Find where the given text appears and provide that cell's center as (x, y) coordinate. 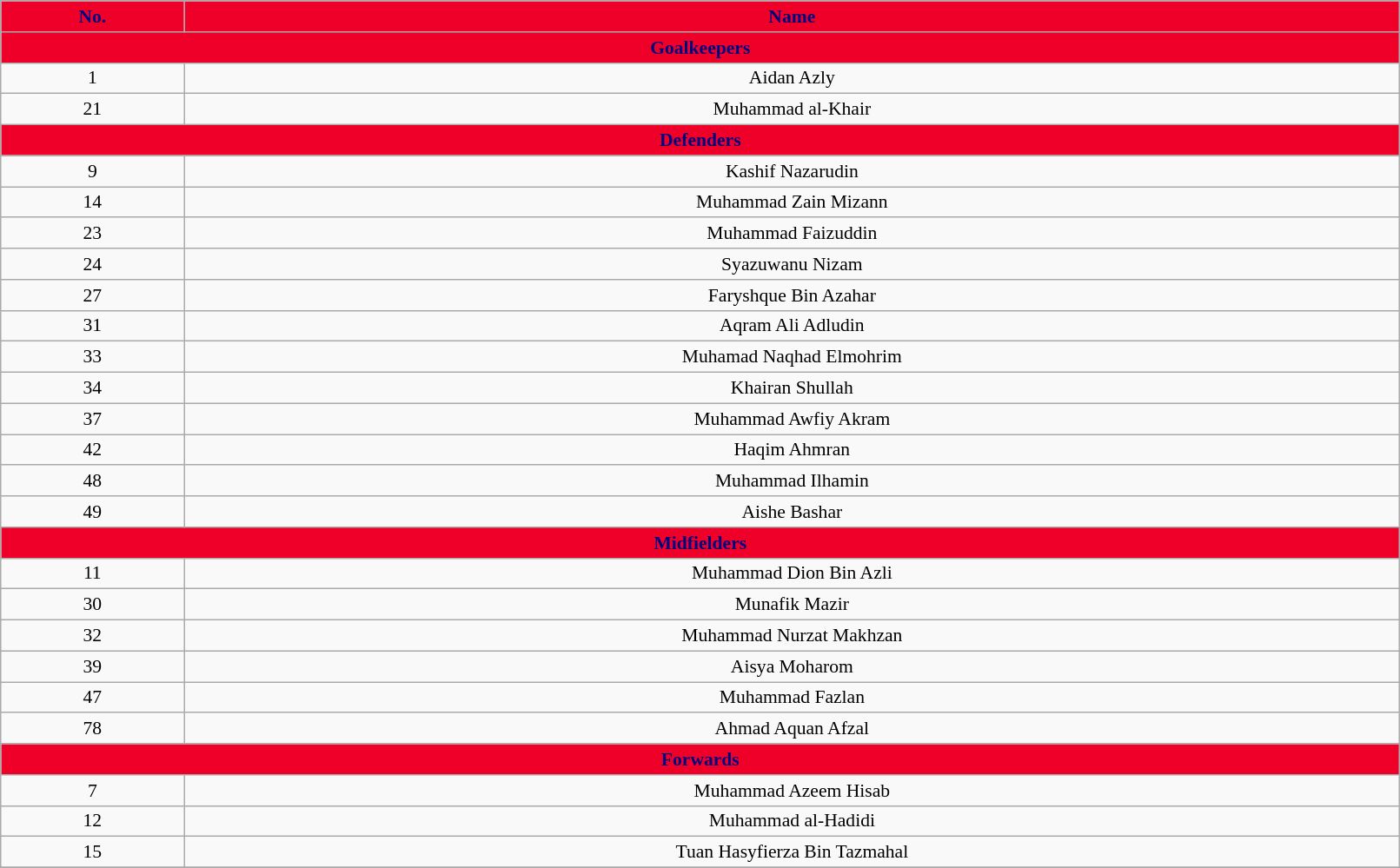
No. (92, 17)
Forwards (700, 759)
31 (92, 326)
32 (92, 636)
30 (92, 605)
27 (92, 295)
7 (92, 791)
15 (92, 852)
33 (92, 357)
1 (92, 78)
Muhammad Fazlan (793, 698)
9 (92, 171)
Faryshque Bin Azahar (793, 295)
Muhammad al-Hadidi (793, 821)
Tuan Hasyfierza Bin Tazmahal (793, 852)
Aisya Moharom (793, 666)
Goalkeepers (700, 48)
Muhammad al-Khair (793, 109)
Muhammad Ilhamin (793, 481)
42 (92, 450)
21 (92, 109)
Muhammad Nurzat Makhzan (793, 636)
Syazuwanu Nizam (793, 264)
12 (92, 821)
14 (92, 202)
Munafik Mazir (793, 605)
48 (92, 481)
Ahmad Aquan Afzal (793, 729)
Muhammad Dion Bin Azli (793, 573)
Aidan Azly (793, 78)
11 (92, 573)
Muhammad Faizuddin (793, 234)
Haqim Ahmran (793, 450)
Kashif Nazarudin (793, 171)
34 (92, 388)
Muhammad Zain Mizann (793, 202)
24 (92, 264)
Aqram Ali Adludin (793, 326)
Khairan Shullah (793, 388)
47 (92, 698)
49 (92, 512)
Name (793, 17)
23 (92, 234)
Aishe Bashar (793, 512)
39 (92, 666)
Muhammad Awfiy Akram (793, 419)
Muhammad Azeem Hisab (793, 791)
Muhamad Naqhad Elmohrim (793, 357)
Midfielders (700, 543)
37 (92, 419)
Defenders (700, 141)
78 (92, 729)
